For the text-containing cell, return its midpoint in [x, y] coordinate format. 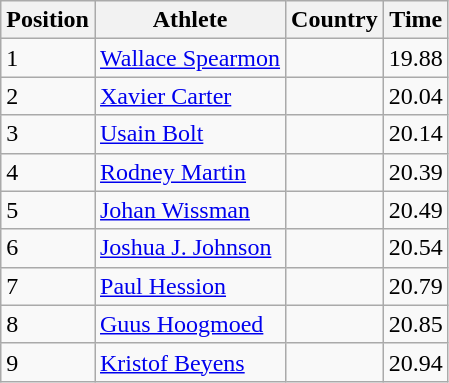
Position [48, 20]
Joshua J. Johnson [190, 248]
Usain Bolt [190, 134]
Country [335, 20]
Rodney Martin [190, 172]
Wallace Spearmon [190, 58]
Paul Hession [190, 286]
Kristof Beyens [190, 362]
20.54 [416, 248]
9 [48, 362]
Johan Wissman [190, 210]
1 [48, 58]
20.49 [416, 210]
2 [48, 96]
Athlete [190, 20]
20.94 [416, 362]
Time [416, 20]
4 [48, 172]
7 [48, 286]
5 [48, 210]
20.39 [416, 172]
20.85 [416, 324]
6 [48, 248]
20.14 [416, 134]
8 [48, 324]
20.04 [416, 96]
19.88 [416, 58]
20.79 [416, 286]
Xavier Carter [190, 96]
3 [48, 134]
Guus Hoogmoed [190, 324]
